Return [X, Y] of the center of cell containing provided text 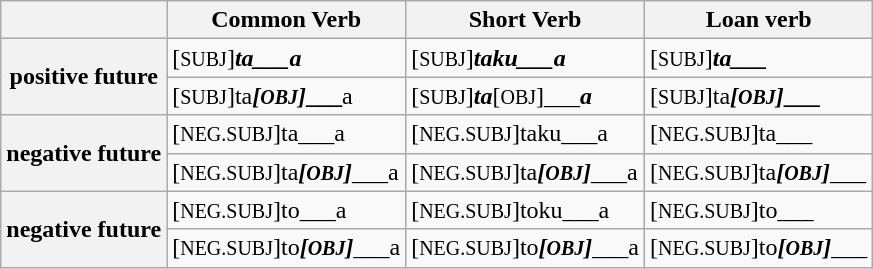
Short Verb [526, 20]
Common Verb [286, 20]
[NEG.SUBJ]ta___ [759, 134]
[SUBJ]ta___a [286, 58]
[NEG.SUBJ]toku___a [526, 210]
[SUBJ]taku___a [526, 58]
[NEG.SUBJ]to___a [286, 210]
[NEG.SUBJ]to[OBJ]___ [759, 248]
[NEG.SUBJ]ta___a [286, 134]
positive future [84, 77]
[NEG.SUBJ]to___ [759, 210]
[SUBJ]ta[OBJ]___ [759, 96]
[NEG.SUBJ]taku___a [526, 134]
Loan verb [759, 20]
[SUBJ]ta___ [759, 58]
[NEG.SUBJ]ta[OBJ]___ [759, 172]
